Locate the cell with the specified text and output its [X, Y] center coordinate. 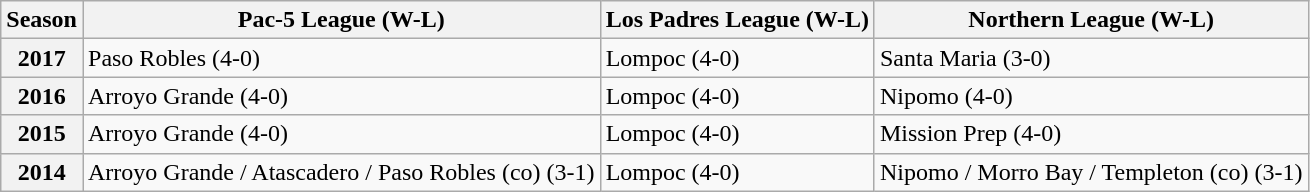
2015 [42, 134]
2014 [42, 172]
Northern League (W-L) [1091, 20]
Season [42, 20]
2017 [42, 58]
Nipomo / Morro Bay / Templeton (co) (3-1) [1091, 172]
Pac-5 League (W-L) [341, 20]
Paso Robles (4-0) [341, 58]
Mission Prep (4-0) [1091, 134]
Arroyo Grande / Atascadero / Paso Robles (co) (3-1) [341, 172]
2016 [42, 96]
Nipomo (4-0) [1091, 96]
Los Padres League (W-L) [737, 20]
Santa Maria (3-0) [1091, 58]
